Output the (x, y) coordinate of the center of the cell containing the given text.  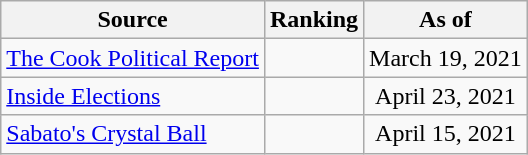
The Cook Political Report (133, 58)
March 19, 2021 (446, 58)
Source (133, 20)
As of (446, 20)
April 15, 2021 (446, 134)
Inside Elections (133, 96)
April 23, 2021 (446, 96)
Ranking (314, 20)
Sabato's Crystal Ball (133, 134)
